Scan for the cell matching the given text and deliver its [X, Y] coordinate at center. 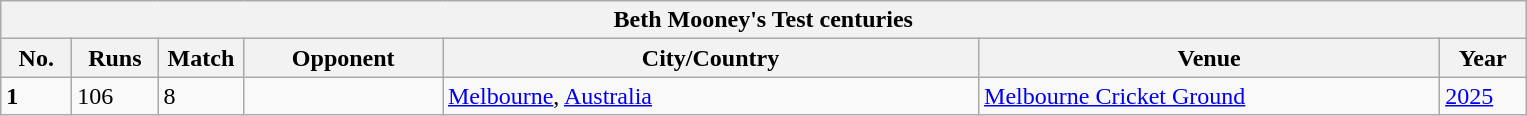
City/Country [710, 58]
Year [1483, 58]
Melbourne Cricket Ground [1210, 96]
2025 [1483, 96]
No. [36, 58]
8 [201, 96]
Match [201, 58]
Venue [1210, 58]
Beth Mooney's Test centuries [764, 20]
106 [115, 96]
Runs [115, 58]
Melbourne, Australia [710, 96]
Opponent [344, 58]
1 [36, 96]
